Locate the cell with the specified text and output its [x, y] center coordinate. 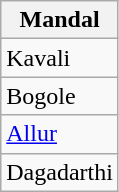
Kavali [60, 58]
Mandal [60, 20]
Allur [60, 134]
Bogole [60, 96]
Dagadarthi [60, 172]
